For the text-containing cell, return its midpoint in [X, Y] coordinate format. 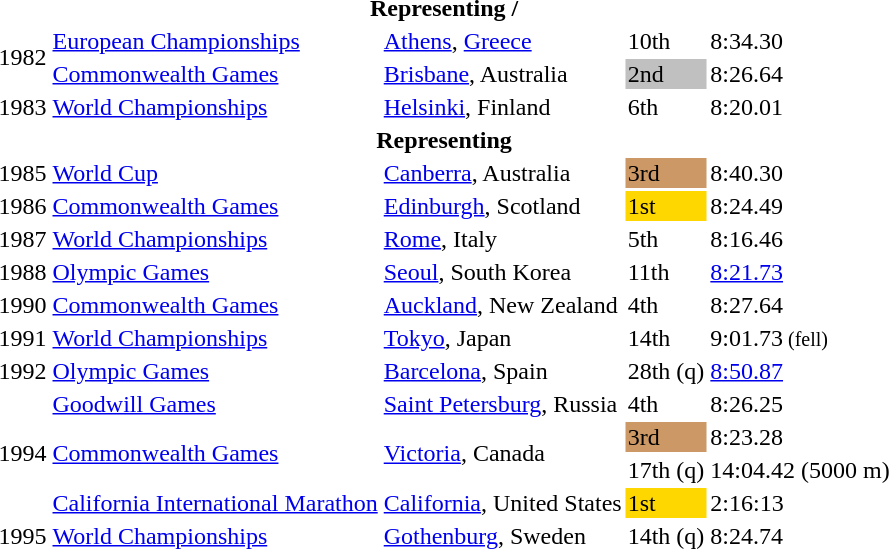
2nd [666, 74]
Barcelona, Spain [502, 371]
5th [666, 239]
Canberra, Australia [502, 173]
Auckland, New Zealand [502, 305]
14th [666, 338]
Athens, Greece [502, 41]
California, United States [502, 503]
Seoul, South Korea [502, 272]
Edinburgh, Scotland [502, 206]
Tokyo, Japan [502, 338]
Helsinki, Finland [502, 107]
Goodwill Games [215, 404]
California International Marathon [215, 503]
17th (q) [666, 470]
10th [666, 41]
Victoria, Canada [502, 454]
European Championships [215, 41]
World Cup [215, 173]
Saint Petersburg, Russia [502, 404]
28th (q) [666, 371]
6th [666, 107]
Rome, Italy [502, 239]
Brisbane, Australia [502, 74]
11th [666, 272]
